Determine the (x, y) coordinate at the center of the cell enclosing the given text.  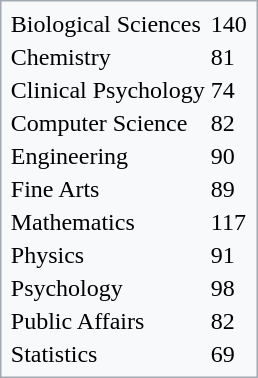
89 (228, 189)
117 (228, 222)
Mathematics (108, 222)
74 (228, 90)
91 (228, 255)
98 (228, 288)
Computer Science (108, 123)
Fine Arts (108, 189)
Engineering (108, 156)
Statistics (108, 354)
Clinical Psychology (108, 90)
Chemistry (108, 57)
81 (228, 57)
Biological Sciences (108, 24)
Psychology (108, 288)
140 (228, 24)
90 (228, 156)
Public Affairs (108, 321)
69 (228, 354)
Physics (108, 255)
